Return the (X, Y) coordinate for the center point of the cell that contains the specified text.  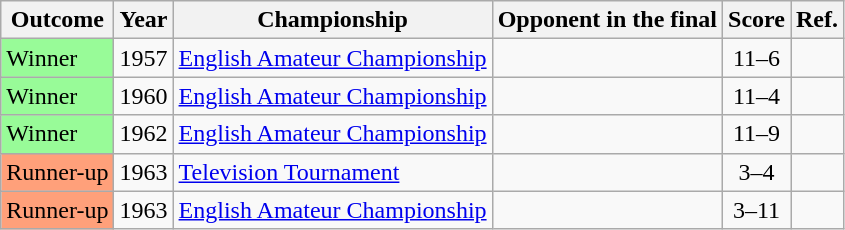
Score (757, 20)
3–4 (757, 172)
Ref. (816, 20)
11–9 (757, 134)
Championship (332, 20)
Outcome (58, 20)
11–6 (757, 58)
11–4 (757, 96)
1957 (144, 58)
Year (144, 20)
1960 (144, 96)
Television Tournament (332, 172)
Opponent in the final (607, 20)
1962 (144, 134)
3–11 (757, 210)
